Detect which cell encompasses the target text, then output its (x, y) center coordinate. 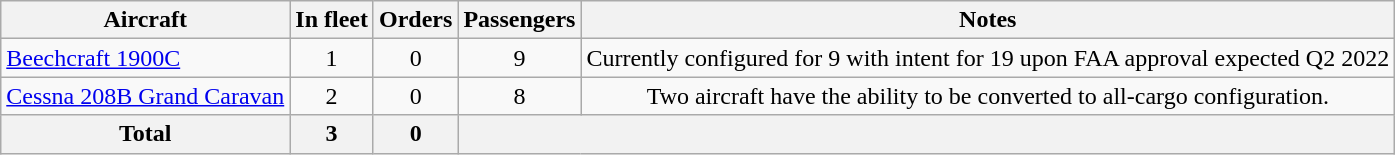
Currently configured for 9 with intent for 19 upon FAA approval expected Q2 2022 (988, 58)
1 (332, 58)
9 (520, 58)
3 (332, 134)
In fleet (332, 20)
Beechcraft 1900C (146, 58)
Notes (988, 20)
Two aircraft have the ability to be converted to all-cargo configuration. (988, 96)
2 (332, 96)
Total (146, 134)
Cessna 208B Grand Caravan (146, 96)
Aircraft (146, 20)
8 (520, 96)
Orders (415, 20)
Passengers (520, 20)
